Return the [x, y] coordinate for the center point of the cell that contains the specified text.  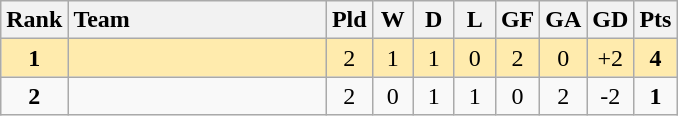
+2 [610, 58]
W [392, 20]
Team [198, 20]
GA [564, 20]
Rank [34, 20]
D [434, 20]
Pts [656, 20]
GD [610, 20]
Pld [349, 20]
GF [517, 20]
4 [656, 58]
L [474, 20]
-2 [610, 96]
